Capture the cell that displays the provided text and extract its [x, y] central coordinate. 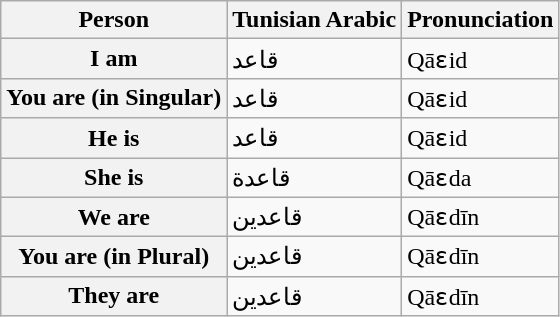
He is [114, 138]
قاعدة [314, 178]
She is [114, 178]
We are [114, 217]
Person [114, 20]
Tunisian Arabic [314, 20]
Pronunciation [480, 20]
Qāɛda [480, 178]
They are [114, 296]
I am [114, 59]
You are (in Plural) [114, 257]
You are (in Singular) [114, 98]
